Pinpoint the cell where the given text exists, returning its (x, y) midpoint coordinate. 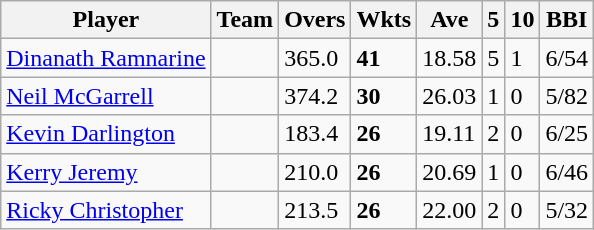
10 (522, 20)
213.5 (315, 210)
Overs (315, 20)
365.0 (315, 58)
41 (384, 58)
18.58 (450, 58)
Dinanath Ramnarine (106, 58)
6/25 (567, 134)
20.69 (450, 172)
6/54 (567, 58)
Ricky Christopher (106, 210)
Player (106, 20)
5/82 (567, 96)
183.4 (315, 134)
26.03 (450, 96)
374.2 (315, 96)
Kerry Jeremy (106, 172)
210.0 (315, 172)
Kevin Darlington (106, 134)
Neil McGarrell (106, 96)
30 (384, 96)
19.11 (450, 134)
Ave (450, 20)
22.00 (450, 210)
5/32 (567, 210)
Wkts (384, 20)
Team (245, 20)
6/46 (567, 172)
BBI (567, 20)
